Return (x, y) of the center of cell containing provided text 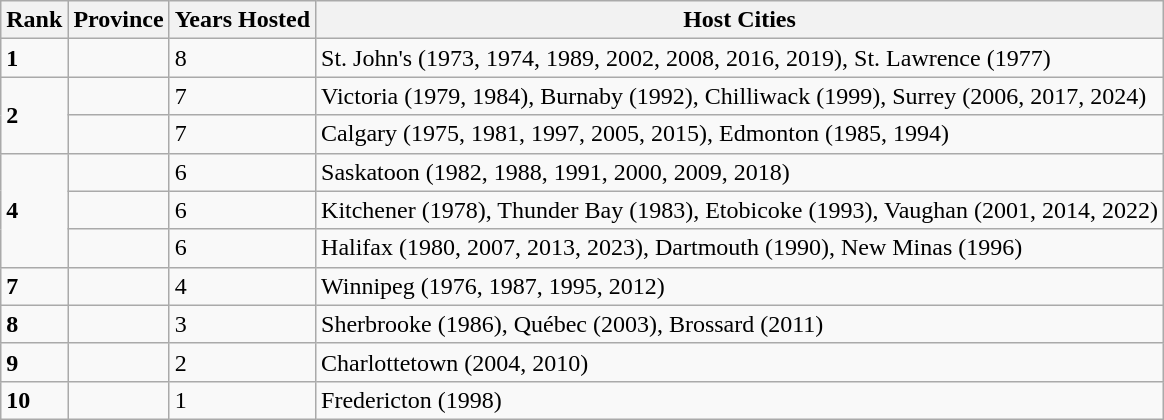
Province (118, 20)
Rank (34, 20)
Calgary (1975, 1981, 1997, 2005, 2015), Edmonton (1985, 1994) (740, 134)
Saskatoon (1982, 1988, 1991, 2000, 2009, 2018) (740, 172)
St. John's (1973, 1974, 1989, 2002, 2008, 2016, 2019), St. Lawrence (1977) (740, 58)
Fredericton (1998) (740, 400)
Kitchener (1978), Thunder Bay (1983), Etobicoke (1993), Vaughan (2001, 2014, 2022) (740, 210)
Years Hosted (242, 20)
Charlottetown (2004, 2010) (740, 362)
Host Cities (740, 20)
Halifax (1980, 2007, 2013, 2023), Dartmouth (1990), New Minas (1996) (740, 248)
10 (34, 400)
9 (34, 362)
Winnipeg (1976, 1987, 1995, 2012) (740, 286)
Victoria (1979, 1984), Burnaby (1992), Chilliwack (1999), Surrey (2006, 2017, 2024) (740, 96)
Sherbrooke (1986), Québec (2003), Brossard (2011) (740, 324)
3 (242, 324)
